Scan for the cell matching the given text and deliver its (x, y) coordinate at center. 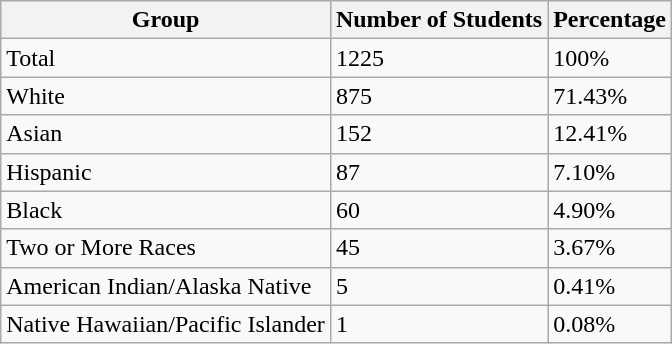
45 (438, 248)
0.41% (610, 286)
Asian (166, 134)
0.08% (610, 324)
87 (438, 172)
American Indian/Alaska Native (166, 286)
152 (438, 134)
Two or More Races (166, 248)
5 (438, 286)
12.41% (610, 134)
White (166, 96)
Group (166, 20)
Percentage (610, 20)
1225 (438, 58)
1 (438, 324)
875 (438, 96)
Native Hawaiian/Pacific Islander (166, 324)
3.67% (610, 248)
100% (610, 58)
4.90% (610, 210)
7.10% (610, 172)
71.43% (610, 96)
Number of Students (438, 20)
Black (166, 210)
Hispanic (166, 172)
60 (438, 210)
Total (166, 58)
